For the text-containing cell, return its midpoint in [X, Y] coordinate format. 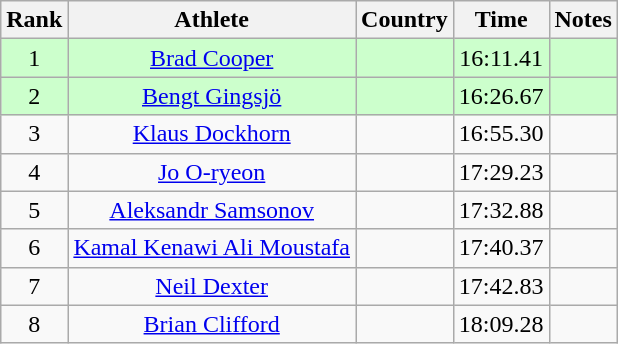
16:11.41 [501, 58]
Brad Cooper [212, 58]
Country [405, 20]
Brian Clifford [212, 324]
7 [34, 286]
5 [34, 210]
Neil Dexter [212, 286]
3 [34, 134]
16:26.67 [501, 96]
Notes [583, 20]
Jo O-ryeon [212, 172]
Kamal Kenawi Ali Moustafa [212, 248]
16:55.30 [501, 134]
Athlete [212, 20]
17:42.83 [501, 286]
Bengt Gingsjö [212, 96]
2 [34, 96]
18:09.28 [501, 324]
8 [34, 324]
17:29.23 [501, 172]
17:32.88 [501, 210]
1 [34, 58]
4 [34, 172]
6 [34, 248]
Aleksandr Samsonov [212, 210]
Time [501, 20]
17:40.37 [501, 248]
Klaus Dockhorn [212, 134]
Rank [34, 20]
